For the text-containing cell, return its midpoint in [X, Y] coordinate format. 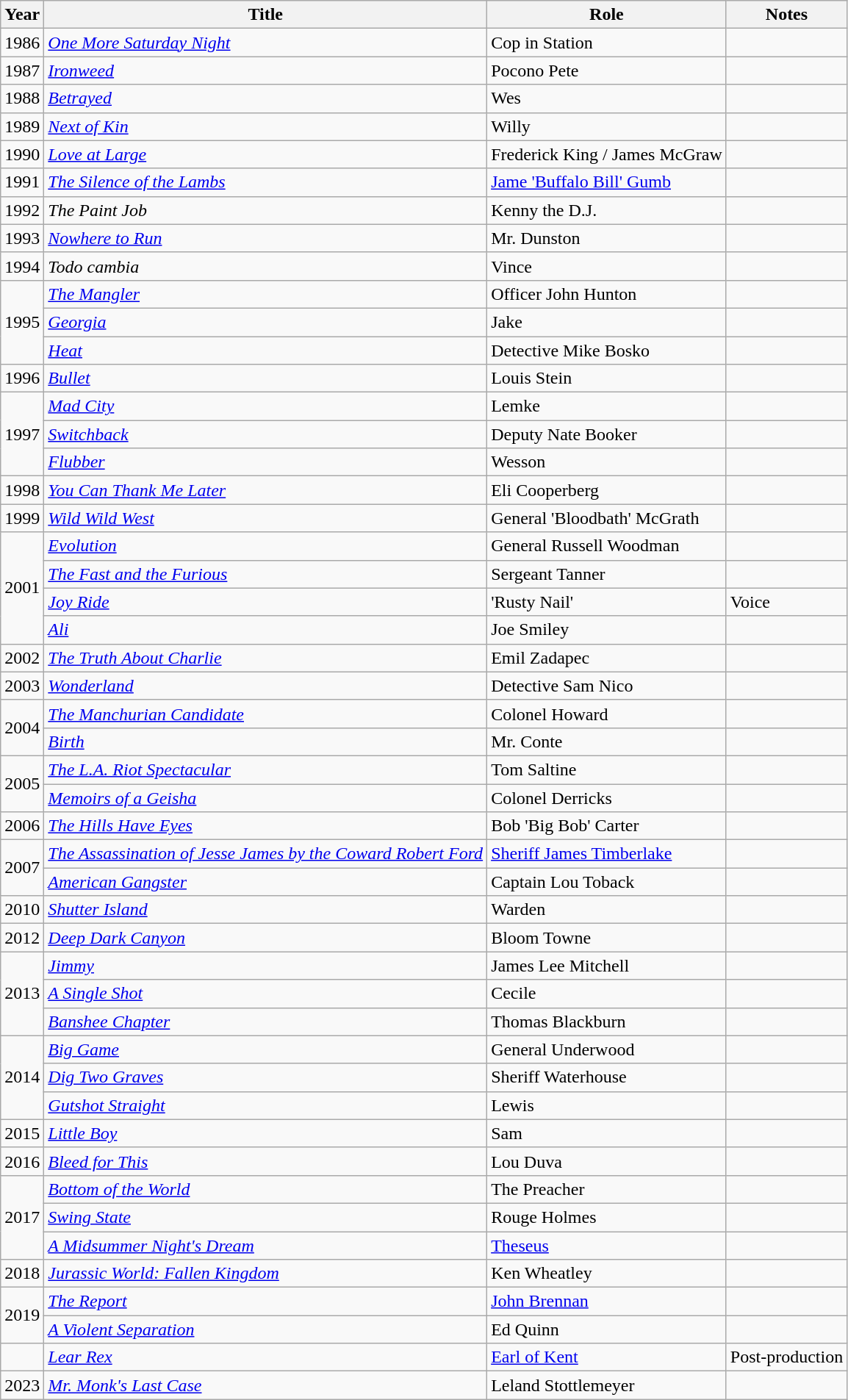
2003 [22, 686]
Gutshot Straight [266, 1105]
2017 [22, 1217]
John Brennan [607, 1302]
Wild Wild West [266, 518]
Deputy Nate Booker [607, 434]
Kenny the D.J. [607, 210]
2016 [22, 1161]
The Fast and the Furious [266, 574]
Little Boy [266, 1133]
Earl of Kent [607, 1357]
Bob 'Big Bob' Carter [607, 826]
1997 [22, 434]
Bleed for This [266, 1161]
Captain Lou Toback [607, 882]
Jurassic World: Fallen Kingdom [266, 1274]
Joy Ride [266, 602]
1992 [22, 210]
Cecile [607, 994]
Birth [266, 742]
Year [22, 15]
General Russell Woodman [607, 546]
Cop in Station [607, 43]
2006 [22, 826]
Title [266, 15]
Joe Smiley [607, 630]
The Report [266, 1302]
Sheriff James Timberlake [607, 854]
Emil Zadapec [607, 658]
Ali [266, 630]
Evolution [266, 546]
The Silence of the Lambs [266, 182]
One More Saturday Night [266, 43]
Sheriff Waterhouse [607, 1077]
Mr. Conte [607, 742]
The Mangler [266, 294]
Mr. Dunston [607, 238]
General Underwood [607, 1049]
2019 [22, 1315]
Bullet [266, 378]
1990 [22, 154]
2012 [22, 938]
The Paint Job [266, 210]
Wesson [607, 462]
1998 [22, 490]
Dig Two Graves [266, 1077]
2010 [22, 910]
Tom Saltine [607, 769]
1991 [22, 182]
Warden [607, 910]
The L.A. Riot Spectacular [266, 769]
A Midsummer Night's Dream [266, 1246]
Colonel Derricks [607, 797]
Colonel Howard [607, 714]
Detective Mike Bosko [607, 351]
Willy [607, 126]
Jake [607, 322]
Role [607, 15]
Rouge Holmes [607, 1217]
Lou Duva [607, 1161]
Detective Sam Nico [607, 686]
2015 [22, 1133]
Wonderland [266, 686]
Banshee Chapter [266, 1022]
Eli Cooperberg [607, 490]
Notes [786, 15]
Swing State [266, 1217]
2007 [22, 868]
Leland Stottlemeyer [607, 1385]
1996 [22, 378]
Shutter Island [266, 910]
Wes [607, 98]
Ken Wheatley [607, 1274]
Frederick King / James McGraw [607, 154]
1987 [22, 71]
2002 [22, 658]
A Violent Separation [266, 1329]
Big Game [266, 1049]
Officer John Hunton [607, 294]
Theseus [607, 1246]
1993 [22, 238]
1988 [22, 98]
Sam [607, 1133]
'Rusty Nail' [607, 602]
James Lee Mitchell [607, 966]
Jimmy [266, 966]
Mr. Monk's Last Case [266, 1385]
Todo cambia [266, 266]
1994 [22, 266]
1989 [22, 126]
Switchback [266, 434]
1995 [22, 322]
Flubber [266, 462]
Love at Large [266, 154]
Mad City [266, 406]
1986 [22, 43]
Deep Dark Canyon [266, 938]
1999 [22, 518]
Louis Stein [607, 378]
The Truth About Charlie [266, 658]
Jame 'Buffalo Bill' Gumb [607, 182]
2001 [22, 588]
Ironweed [266, 71]
2018 [22, 1274]
Georgia [266, 322]
Pocono Pete [607, 71]
Thomas Blackburn [607, 1022]
Sergeant Tanner [607, 574]
2004 [22, 728]
Next of Kin [266, 126]
2005 [22, 783]
The Manchurian Candidate [266, 714]
Bloom Towne [607, 938]
Post-production [786, 1357]
2013 [22, 994]
You Can Thank Me Later [266, 490]
Ed Quinn [607, 1329]
Memoirs of a Geisha [266, 797]
Bottom of the World [266, 1189]
Nowhere to Run [266, 238]
Lemke [607, 406]
Lear Rex [266, 1357]
2014 [22, 1077]
Lewis [607, 1105]
Betrayed [266, 98]
The Assassination of Jesse James by the Coward Robert Ford [266, 854]
Voice [786, 602]
General 'Bloodbath' McGrath [607, 518]
The Preacher [607, 1189]
American Gangster [266, 882]
A Single Shot [266, 994]
2023 [22, 1385]
Heat [266, 351]
Vince [607, 266]
The Hills Have Eyes [266, 826]
